Return (X, Y) of the center of cell containing provided text 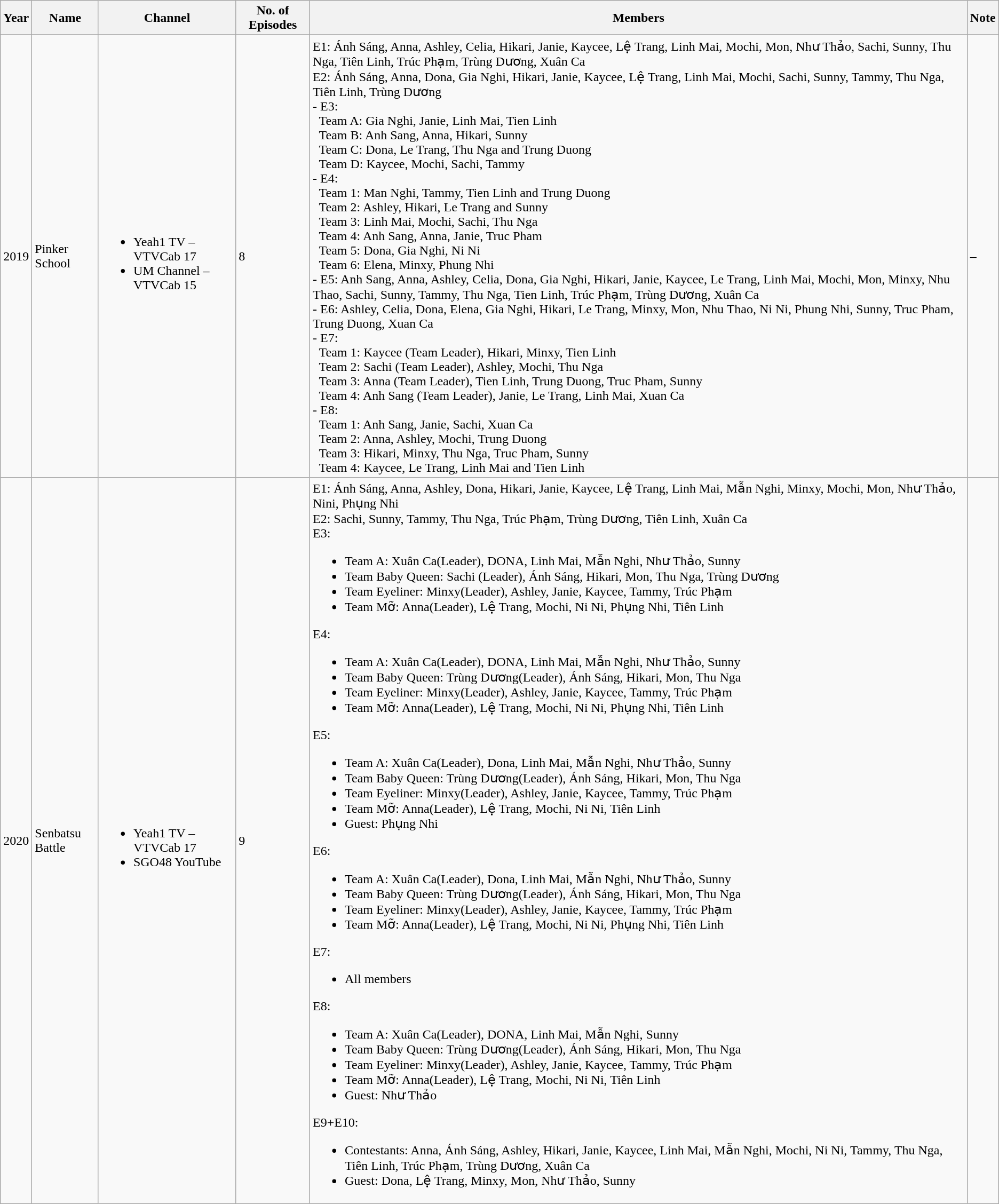
Note (983, 18)
SenbatsuBattle (65, 840)
– (983, 256)
8 (273, 256)
2019 (16, 256)
9 (273, 840)
Pinker School (65, 256)
Name (65, 18)
Yeah1 TV – VTVCab 17SGO48 YouTube (166, 840)
Yeah1 TV – VTVCab 17UM Channel – VTVCab 15 (166, 256)
Members (638, 18)
2020 (16, 840)
Channel (166, 18)
No. of Episodes (273, 18)
Year (16, 18)
